Determine the [X, Y] coordinate at the center of the cell enclosing the given text.  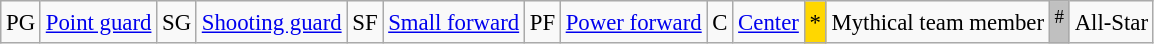
PF [542, 22]
* [815, 22]
Small forward [454, 22]
C [720, 22]
Point guard [98, 22]
Shooting guard [271, 22]
Power forward [634, 22]
PG [21, 22]
SF [365, 22]
SG [177, 22]
# [1059, 22]
All-Star [1111, 22]
Mythical team member [938, 22]
Center [768, 22]
